Capture the cell that displays the provided text and extract its (X, Y) central coordinate. 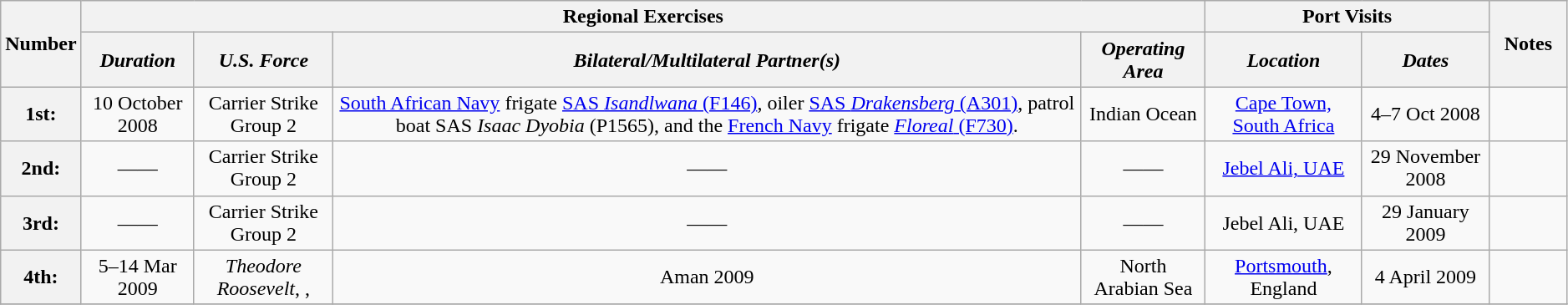
Dates (1425, 60)
29 January 2009 (1425, 222)
Theodore Roosevelt, , (263, 277)
Duration (137, 60)
1st: (41, 114)
4–7 Oct 2008 (1425, 114)
Number (41, 43)
3rd: (41, 222)
Cape Town, South Africa (1284, 114)
Location (1284, 60)
Indian Ocean (1143, 114)
10 October 2008 (137, 114)
Bilateral/Multilateral Partner(s) (707, 60)
Notes (1529, 43)
North Arabian Sea (1143, 277)
Regional Exercises (643, 17)
2nd: (41, 169)
U.S. Force (263, 60)
4 April 2009 (1425, 277)
Operating Area (1143, 60)
5–14 Mar 2009 (137, 277)
4th: (41, 277)
Aman 2009 (707, 277)
Port Visits (1347, 17)
Portsmouth, England (1284, 277)
29 November 2008 (1425, 169)
